From the cell containing the given text, extract its center point as (x, y) coordinate. 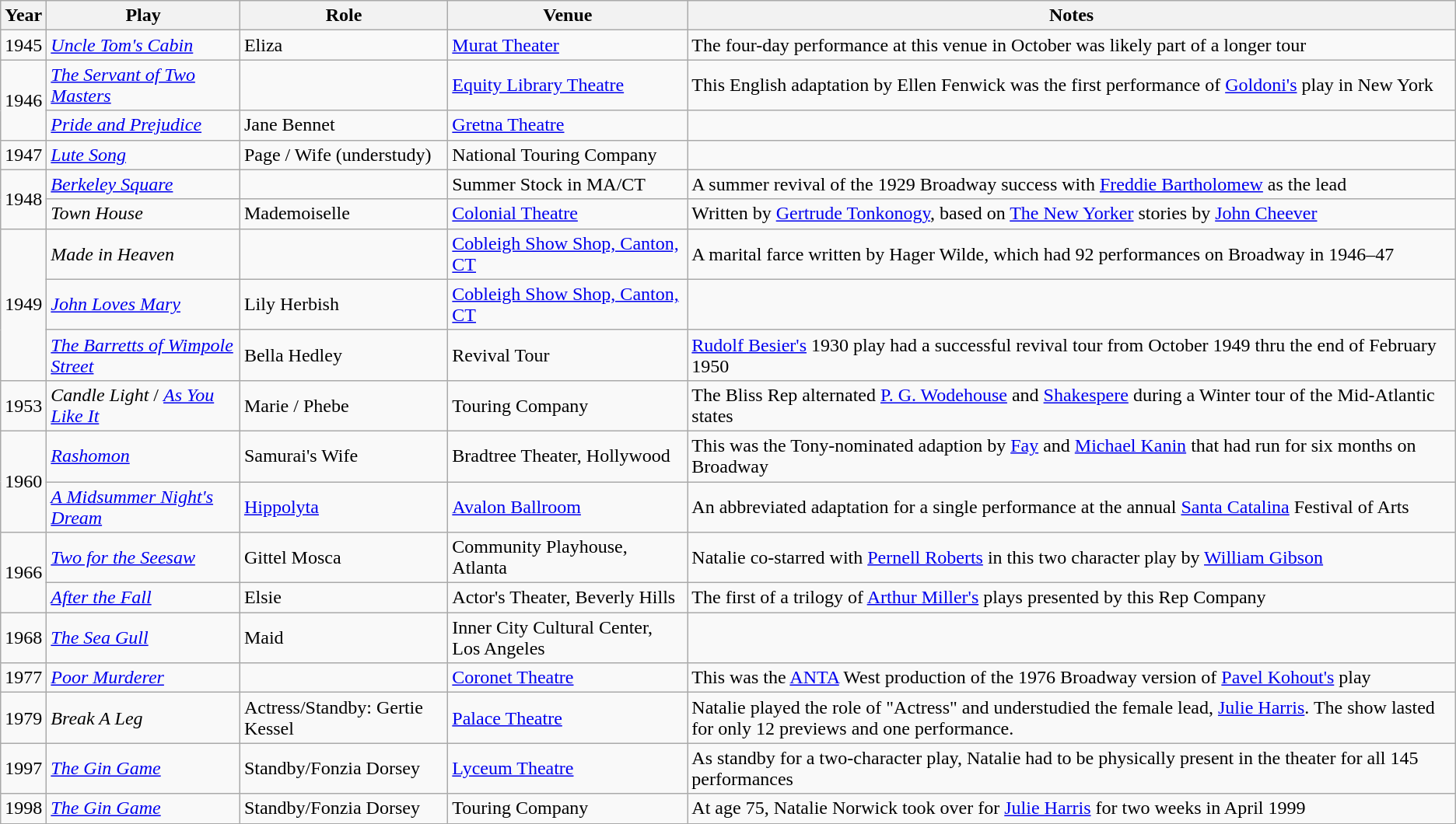
Murat Theater (568, 45)
As standby for a two-character play, Natalie had to be physically present in the theater for all 145 performances (1072, 768)
This was the ANTA West production of the 1976 Broadway version of Pavel Kohout's play (1072, 678)
This was the Tony-nominated adaption by Fay and Michael Kanin that had run for six months on Broadway (1072, 456)
Lyceum Theatre (568, 768)
1948 (23, 199)
1953 (23, 406)
A summer revival of the 1929 Broadway success with Freddie Bartholomew as the lead (1072, 184)
Coronet Theatre (568, 678)
Role (344, 16)
Venue (568, 16)
Colonial Theatre (568, 214)
Uncle Tom's Cabin (143, 45)
Pride and Prejudice (143, 125)
1979 (23, 718)
An abbreviated adaptation for a single performance at the annual Santa Catalina Festival of Arts (1072, 507)
Marie / Phebe (344, 406)
Bella Hedley (344, 354)
Made in Heaven (143, 253)
Natalie co-starred with Pernell Roberts in this two character play by William Gibson (1072, 558)
Year (23, 16)
Written by Gertrude Tonkonogy, based on The New Yorker stories by John Cheever (1072, 214)
Elsie (344, 598)
Actor's Theater, Beverly Hills (568, 598)
Gretna Theatre (568, 125)
Two for the Seesaw (143, 558)
Natalie played the role of "Actress" and understudied the female lead, Julie Harris. The show lasted for only 12 previews and one performance. (1072, 718)
The Bliss Rep alternated P. G. Wodehouse and Shakespere during a Winter tour of the Mid-Atlantic states (1072, 406)
Equity Library Theatre (568, 86)
Community Playhouse, Atlanta (568, 558)
Town House (143, 214)
1998 (23, 808)
A marital farce written by Hager Wilde, which had 92 performances on Broadway in 1946–47 (1072, 253)
This English adaptation by Ellen Fenwick was the first performance of Goldoni's play in New York (1072, 86)
1947 (23, 155)
1946 (23, 100)
Candle Light / As You Like It (143, 406)
The four-day performance at this venue in October was likely part of a longer tour (1072, 45)
Rashomon (143, 456)
The Barretts of Wimpole Street (143, 354)
Palace Theatre (568, 718)
Page / Wife (understudy) (344, 155)
Hippolyta (344, 507)
Rudolf Besier's 1930 play had a successful revival tour from October 1949 thru the end of February 1950 (1072, 354)
Summer Stock in MA/CT (568, 184)
The Sea Gull (143, 637)
The Servant of Two Masters (143, 86)
John Loves Mary (143, 305)
At age 75, Natalie Norwick took over for Julie Harris for two weeks in April 1999 (1072, 808)
Poor Murderer (143, 678)
Revival Tour (568, 354)
1949 (23, 305)
After the Fall (143, 598)
Lute Song (143, 155)
Notes (1072, 16)
Mademoiselle (344, 214)
1997 (23, 768)
1968 (23, 637)
1977 (23, 678)
A Midsummer Night's Dream (143, 507)
1960 (23, 481)
Maid (344, 637)
1966 (23, 572)
Inner City Cultural Center, Los Angeles (568, 637)
Berkeley Square (143, 184)
Bradtree Theater, Hollywood (568, 456)
Break A Leg (143, 718)
Jane Bennet (344, 125)
Actress/Standby: Gertie Kessel (344, 718)
Avalon Ballroom (568, 507)
The first of a trilogy of Arthur Miller's plays presented by this Rep Company (1072, 598)
Lily Herbish (344, 305)
Samurai's Wife (344, 456)
1945 (23, 45)
Play (143, 16)
Gittel Mosca (344, 558)
Eliza (344, 45)
National Touring Company (568, 155)
